From the cell containing the given text, extract its center point as [X, Y] coordinate. 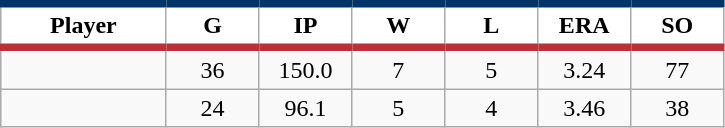
L [492, 26]
IP [306, 26]
36 [212, 68]
77 [678, 68]
SO [678, 26]
7 [398, 68]
W [398, 26]
3.24 [584, 68]
ERA [584, 26]
3.46 [584, 108]
G [212, 26]
24 [212, 108]
4 [492, 108]
38 [678, 108]
Player [84, 26]
96.1 [306, 108]
150.0 [306, 68]
